Locate the cell with the specified text and output its (x, y) center coordinate. 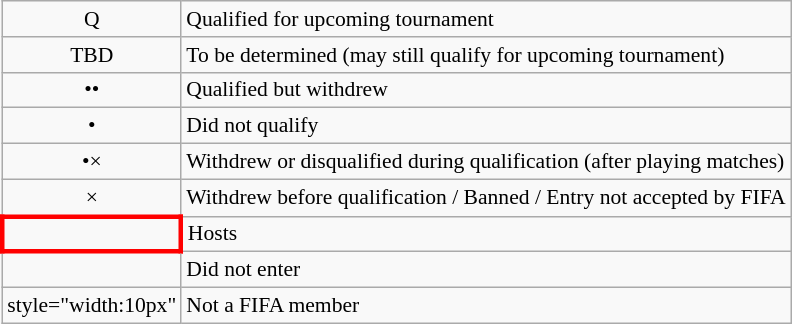
style="width:10px" (92, 306)
Did not qualify (486, 126)
•× (92, 162)
• (92, 126)
Hosts (486, 234)
× (92, 198)
Did not enter (486, 270)
Qualified but withdrew (486, 90)
Not a FIFA member (486, 306)
Withdrew or disqualified during qualification (after playing matches) (486, 162)
•• (92, 90)
TBD (92, 55)
Q (92, 19)
Withdrew before qualification / Banned / Entry not accepted by FIFA (486, 198)
Qualified for upcoming tournament (486, 19)
To be determined (may still qualify for upcoming tournament) (486, 55)
